Identify which cell holds the provided text, then report its (X, Y) central coordinate. 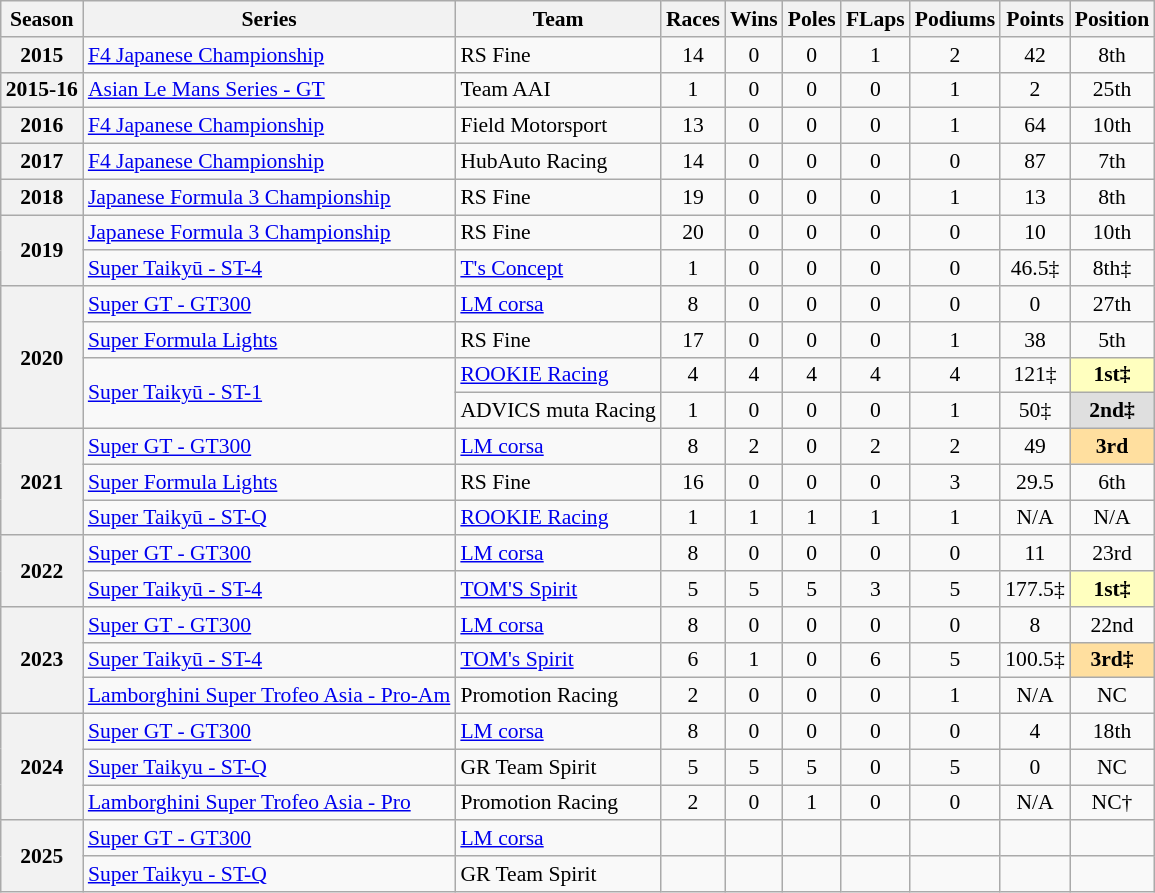
Lamborghini Super Trofeo Asia - Pro (269, 803)
2025 (42, 856)
2015 (42, 55)
2018 (42, 197)
20 (693, 233)
Races (693, 19)
FLaps (876, 19)
8th‡ (1112, 269)
7th (1112, 162)
17 (693, 340)
Wins (754, 19)
49 (1034, 447)
Team AAI (558, 90)
T's Concept (558, 269)
Podiums (956, 19)
Season (42, 19)
100.5‡ (1034, 660)
6th (1112, 482)
Points (1034, 19)
11 (1034, 554)
Asian Le Mans Series - GT (269, 90)
2017 (42, 162)
27th (1112, 304)
5th (1112, 340)
TOM'S Spirit (558, 589)
87 (1034, 162)
19 (693, 197)
Team (558, 19)
TOM's Spirit (558, 660)
HubAuto Racing (558, 162)
NC† (1112, 803)
2021 (42, 482)
177.5‡ (1034, 589)
Poles (812, 19)
50‡ (1034, 411)
2019 (42, 250)
22nd (1112, 625)
2024 (42, 768)
2nd‡ (1112, 411)
2016 (42, 126)
Lamborghini Super Trofeo Asia - Pro-Am (269, 696)
2022 (42, 572)
16 (693, 482)
38 (1034, 340)
Super Taikyū - ST-Q (269, 518)
2020 (42, 357)
121‡ (1034, 375)
2023 (42, 660)
23rd (1112, 554)
Series (269, 19)
29.5 (1034, 482)
ADVICS muta Racing (558, 411)
25th (1112, 90)
3rd‡ (1112, 660)
10 (1034, 233)
Super Taikyū - ST-1 (269, 392)
3rd (1112, 447)
Position (1112, 19)
2015-16 (42, 90)
Field Motorsport (558, 126)
18th (1112, 732)
64 (1034, 126)
46.5‡ (1034, 269)
42 (1034, 55)
